Capture the cell that displays the provided text and extract its [X, Y] central coordinate. 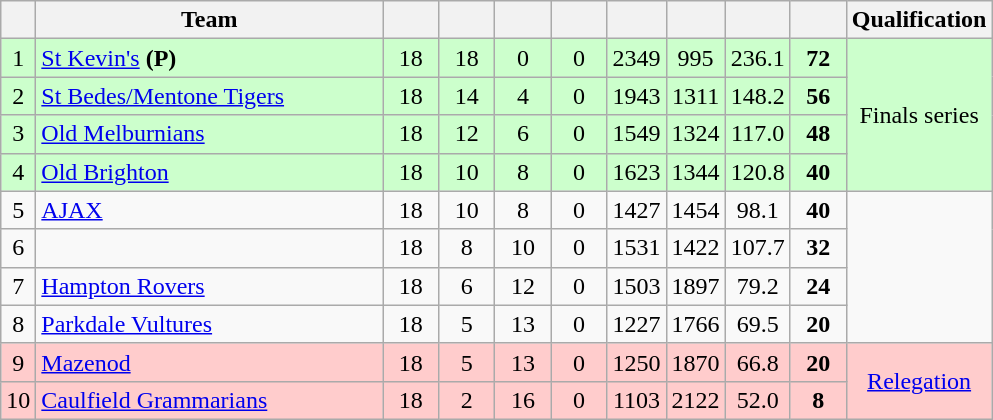
1227 [636, 324]
14 [467, 96]
69.5 [758, 324]
1250 [636, 362]
1324 [696, 134]
117.0 [758, 134]
995 [696, 58]
AJAX [210, 210]
1311 [696, 96]
16 [523, 400]
Team [210, 20]
1503 [636, 286]
52.0 [758, 400]
1623 [636, 172]
Parkdale Vultures [210, 324]
1427 [636, 210]
Qualification [919, 20]
1897 [696, 286]
1 [18, 58]
3 [18, 134]
St Bedes/Mentone Tigers [210, 96]
56 [818, 96]
32 [818, 248]
St Kevin's (P) [210, 58]
66.8 [758, 362]
48 [818, 134]
7 [18, 286]
1344 [696, 172]
9 [18, 362]
148.2 [758, 96]
1103 [636, 400]
98.1 [758, 210]
2349 [636, 58]
79.2 [758, 286]
1766 [696, 324]
Caulfield Grammarians [210, 400]
Finals series [919, 115]
1870 [696, 362]
Old Melburnians [210, 134]
Hampton Rovers [210, 286]
1531 [636, 248]
236.1 [758, 58]
72 [818, 58]
1943 [636, 96]
107.7 [758, 248]
1422 [696, 248]
1454 [696, 210]
Old Brighton [210, 172]
Mazenod [210, 362]
2122 [696, 400]
120.8 [758, 172]
1549 [636, 134]
24 [818, 286]
Relegation [919, 381]
